Capture the cell that displays the provided text and extract its [x, y] central coordinate. 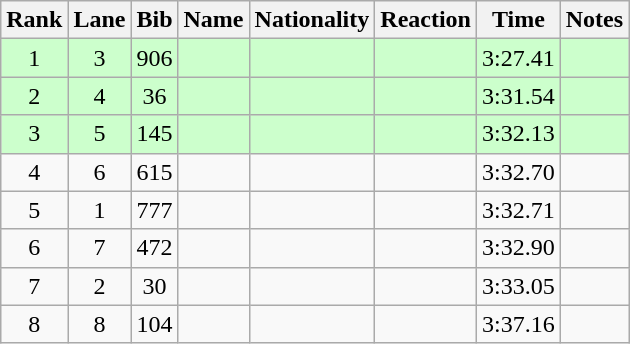
3:32.90 [519, 248]
Time [519, 20]
145 [154, 134]
Name [214, 20]
3:33.05 [519, 286]
Rank [34, 20]
3:32.13 [519, 134]
3:37.16 [519, 324]
472 [154, 248]
Reaction [426, 20]
3:32.70 [519, 172]
615 [154, 172]
Notes [594, 20]
36 [154, 96]
104 [154, 324]
Lane [100, 20]
3:27.41 [519, 58]
3:32.71 [519, 210]
906 [154, 58]
Bib [154, 20]
3:31.54 [519, 96]
Nationality [312, 20]
30 [154, 286]
777 [154, 210]
